Return [X, Y] of the center of cell containing provided text 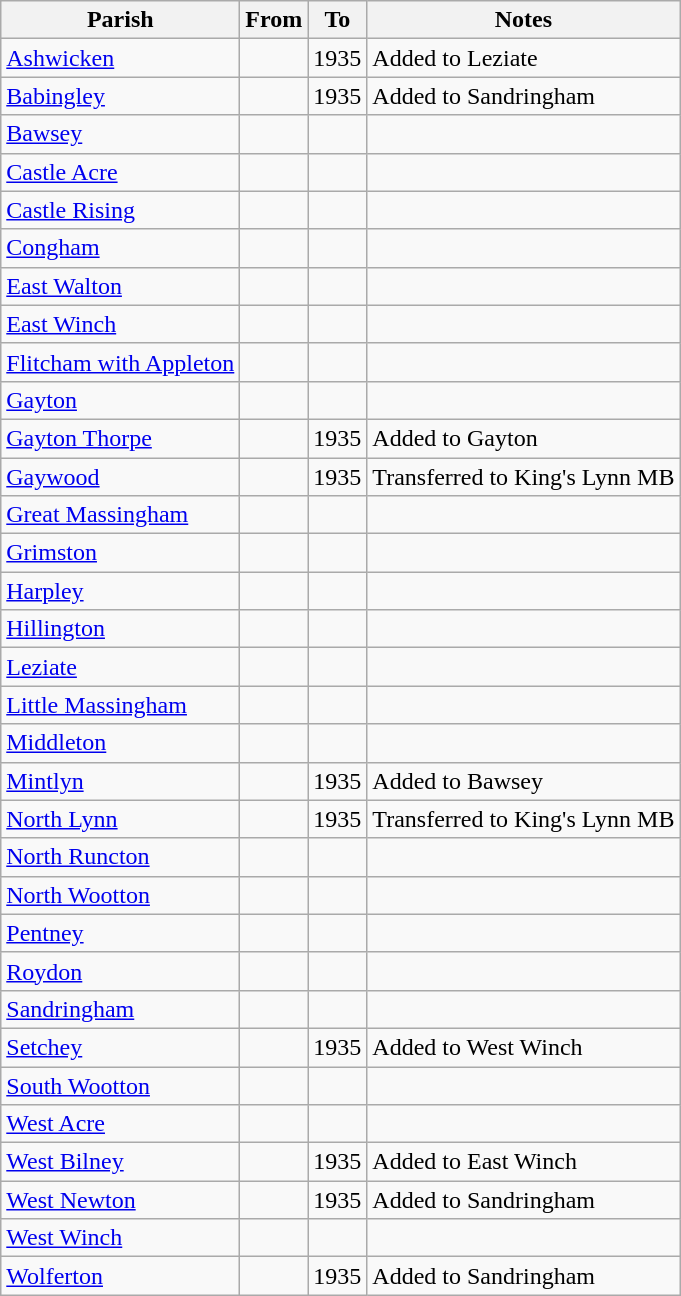
From [274, 20]
Gaywood [120, 477]
Wolferton [120, 1276]
Added to West Winch [524, 1047]
Added to Leziate [524, 58]
Middleton [120, 743]
West Bilney [120, 1162]
Mintlyn [120, 781]
East Walton [120, 286]
Gayton [120, 400]
Castle Acre [120, 172]
Setchey [120, 1047]
North Wootton [120, 895]
Added to Bawsey [524, 781]
South Wootton [120, 1085]
North Runcton [120, 857]
Ashwicken [120, 58]
Pentney [120, 933]
North Lynn [120, 819]
Grimston [120, 553]
Castle Rising [120, 210]
Added to East Winch [524, 1162]
Added to Gayton [524, 438]
Parish [120, 20]
Harpley [120, 591]
Babingley [120, 96]
Little Massingham [120, 705]
Congham [120, 248]
West Winch [120, 1238]
East Winch [120, 324]
Sandringham [120, 1009]
West Newton [120, 1200]
Great Massingham [120, 515]
To [338, 20]
Leziate [120, 667]
West Acre [120, 1124]
Roydon [120, 971]
Flitcham with Appleton [120, 362]
Bawsey [120, 134]
Gayton Thorpe [120, 438]
Hillington [120, 629]
Notes [524, 20]
